Search for the cell housing the specified text and yield its [x, y] center coordinate. 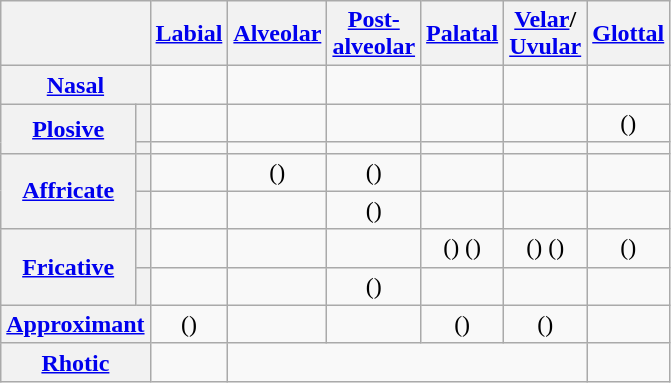
Rhotic [76, 362]
Affricate [68, 191]
Plosive [68, 128]
Palatal [462, 34]
Fricative [68, 267]
Glottal [628, 34]
Nasal [76, 85]
Alveolar [278, 34]
Labial [189, 34]
Approximant [76, 324]
Post-alveolar [374, 34]
Velar/Uvular [546, 34]
